Scan for the cell matching the given text and deliver its (X, Y) coordinate at center. 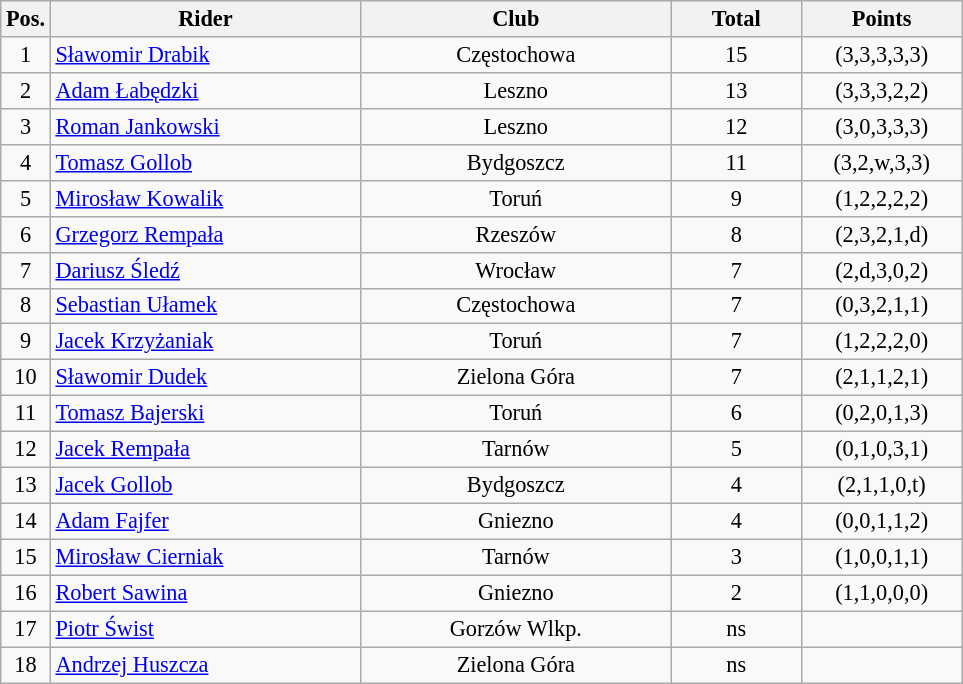
(1,1,0,0,0) (881, 593)
Piotr Świst (205, 629)
18 (26, 665)
10 (26, 378)
Andrzej Huszcza (205, 665)
Total (736, 19)
17 (26, 629)
(0,0,1,1,2) (881, 521)
Adam Fajfer (205, 521)
Gorzów Wlkp. (516, 629)
Club (516, 19)
(3,3,3,3,3) (881, 55)
1 (26, 55)
Grzegorz Rempała (205, 234)
Wrocław (516, 270)
(0,2,0,1,3) (881, 414)
(3,0,3,3,3) (881, 126)
(1,2,2,2,2) (881, 198)
Adam Łabędzki (205, 90)
Sławomir Dudek (205, 378)
(2,d,3,0,2) (881, 270)
(1,2,2,2,0) (881, 342)
Robert Sawina (205, 593)
Dariusz Śledź (205, 270)
Points (881, 19)
(0,3,2,1,1) (881, 306)
(2,1,1,2,1) (881, 378)
(2,3,2,1,d) (881, 234)
16 (26, 593)
Tomasz Bajerski (205, 414)
Rider (205, 19)
Pos. (26, 19)
(1,0,0,1,1) (881, 557)
Mirosław Kowalik (205, 198)
14 (26, 521)
Mirosław Cierniak (205, 557)
Sławomir Drabik (205, 55)
Jacek Gollob (205, 485)
(0,1,0,3,1) (881, 450)
(3,2,w,3,3) (881, 162)
Jacek Rempała (205, 450)
(3,3,3,2,2) (881, 90)
Jacek Krzyżaniak (205, 342)
Sebastian Ułamek (205, 306)
(2,1,1,0,t) (881, 485)
Tomasz Gollob (205, 162)
Rzeszów (516, 234)
Roman Jankowski (205, 126)
